For the text-containing cell, return its midpoint in (X, Y) coordinate format. 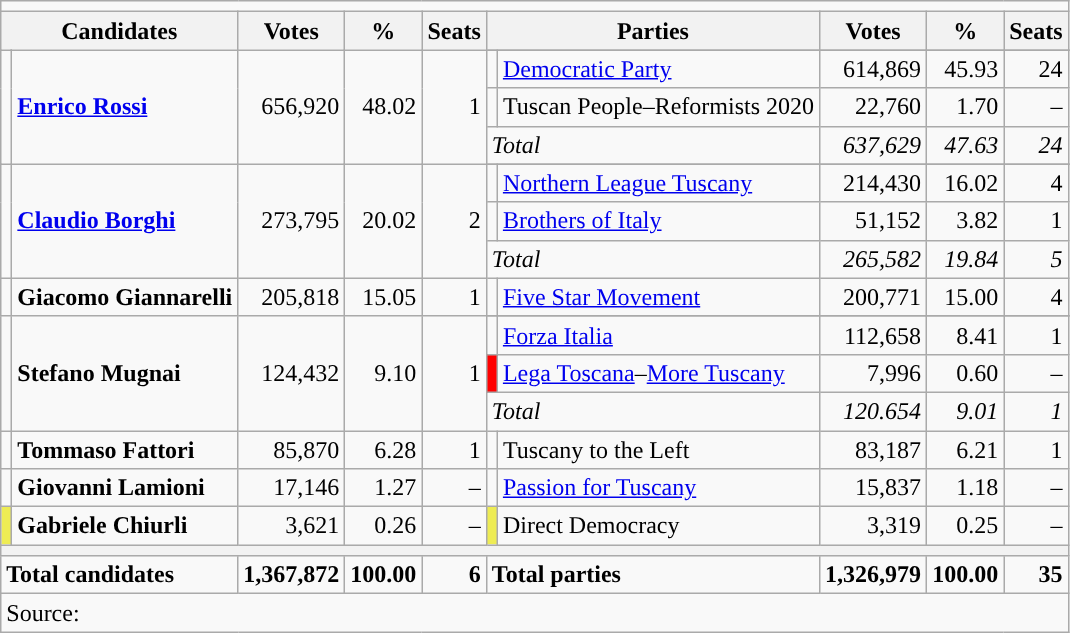
200,771 (874, 297)
85,870 (292, 449)
47.63 (966, 145)
Total candidates (120, 575)
Brothers of Italy (658, 221)
614,869 (874, 69)
Gabriele Chiurli (125, 526)
Tuscan People–Reformists 2020 (658, 107)
Direct Democracy (658, 526)
Claudio Borghi (125, 221)
1,367,872 (292, 575)
0.25 (966, 526)
15,837 (874, 488)
Giacomo Giannarelli (125, 297)
9.10 (384, 373)
Tuscany to the Left (658, 449)
3,621 (292, 526)
0.26 (384, 526)
7,996 (874, 373)
19.84 (966, 259)
120.654 (874, 411)
637,629 (874, 145)
45.93 (966, 69)
Tommaso Fattori (125, 449)
0.60 (966, 373)
20.02 (384, 221)
656,920 (292, 107)
15.05 (384, 297)
51,152 (874, 221)
1.27 (384, 488)
205,818 (292, 297)
35 (1036, 575)
Stefano Mugnai (125, 373)
83,187 (874, 449)
Passion for Tuscany (658, 488)
3.82 (966, 221)
48.02 (384, 107)
15.00 (966, 297)
6 (454, 575)
22,760 (874, 107)
Parties (652, 31)
3,319 (874, 526)
Enrico Rossi (125, 107)
1,326,979 (874, 575)
Candidates (120, 31)
Giovanni Lamioni (125, 488)
6.21 (966, 449)
Forza Italia (658, 335)
Democratic Party (658, 69)
Five Star Movement (658, 297)
2 (454, 221)
214,430 (874, 183)
6.28 (384, 449)
273,795 (292, 221)
Northern League Tuscany (658, 183)
124,432 (292, 373)
17,146 (292, 488)
8.41 (966, 335)
Total parties (652, 575)
16.02 (966, 183)
112,658 (874, 335)
265,582 (874, 259)
Source: (534, 613)
9.01 (966, 411)
1.70 (966, 107)
5 (1036, 259)
Lega Toscana–More Tuscany (658, 373)
1.18 (966, 488)
